Locate the cell with the specified text and output its [X, Y] center coordinate. 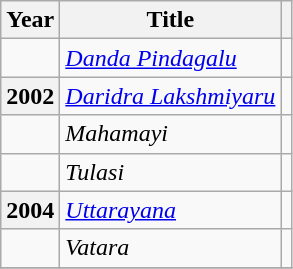
Vatara [170, 248]
Uttarayana [170, 210]
2002 [30, 96]
Danda Pindagalu [170, 58]
2004 [30, 210]
Mahamayi [170, 134]
Title [170, 20]
Daridra Lakshmiyaru [170, 96]
Tulasi [170, 172]
Year [30, 20]
